Output the [X, Y] coordinate of the center of the cell containing the given text.  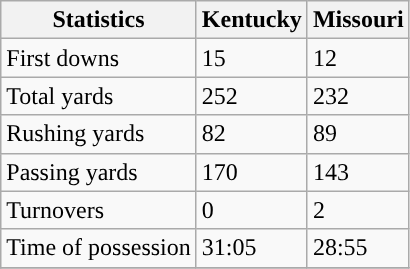
2 [358, 210]
170 [252, 172]
89 [358, 134]
Turnovers [99, 210]
Kentucky [252, 20]
31:05 [252, 248]
Statistics [99, 20]
143 [358, 172]
Passing yards [99, 172]
First downs [99, 58]
Total yards [99, 96]
232 [358, 96]
0 [252, 210]
12 [358, 58]
252 [252, 96]
Rushing yards [99, 134]
28:55 [358, 248]
82 [252, 134]
Missouri [358, 20]
Time of possession [99, 248]
15 [252, 58]
